From the cell containing the given text, extract its center point as (x, y) coordinate. 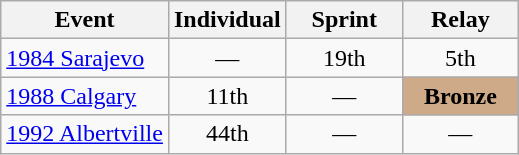
1992 Albertville (85, 134)
Individual (227, 20)
5th (460, 58)
Bronze (460, 96)
44th (227, 134)
1988 Calgary (85, 96)
Relay (460, 20)
1984 Sarajevo (85, 58)
Sprint (344, 20)
Event (85, 20)
11th (227, 96)
19th (344, 58)
